Find where the given text appears and provide that cell's center as [x, y] coordinate. 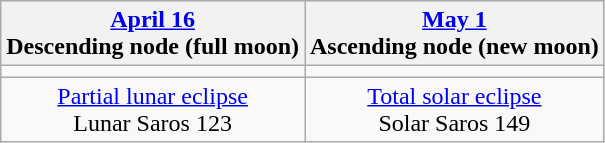
Total solar eclipseSolar Saros 149 [454, 110]
May 1Ascending node (new moon) [454, 34]
Partial lunar eclipseLunar Saros 123 [153, 110]
April 16Descending node (full moon) [153, 34]
